Provide the (X, Y) coordinate of the cell's center where the given text is located.  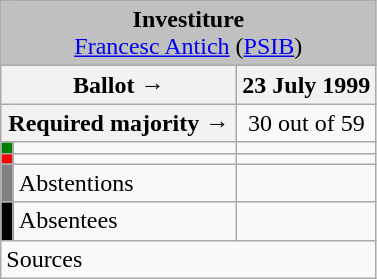
InvestitureFrancesc Antich (PSIB) (188, 34)
23 July 1999 (306, 85)
30 out of 59 (306, 123)
Abstentions (125, 183)
Ballot → (119, 85)
Sources (188, 259)
Absentees (125, 221)
Required majority → (119, 123)
